Provide the [X, Y] coordinate of the cell's center where the given text is located.  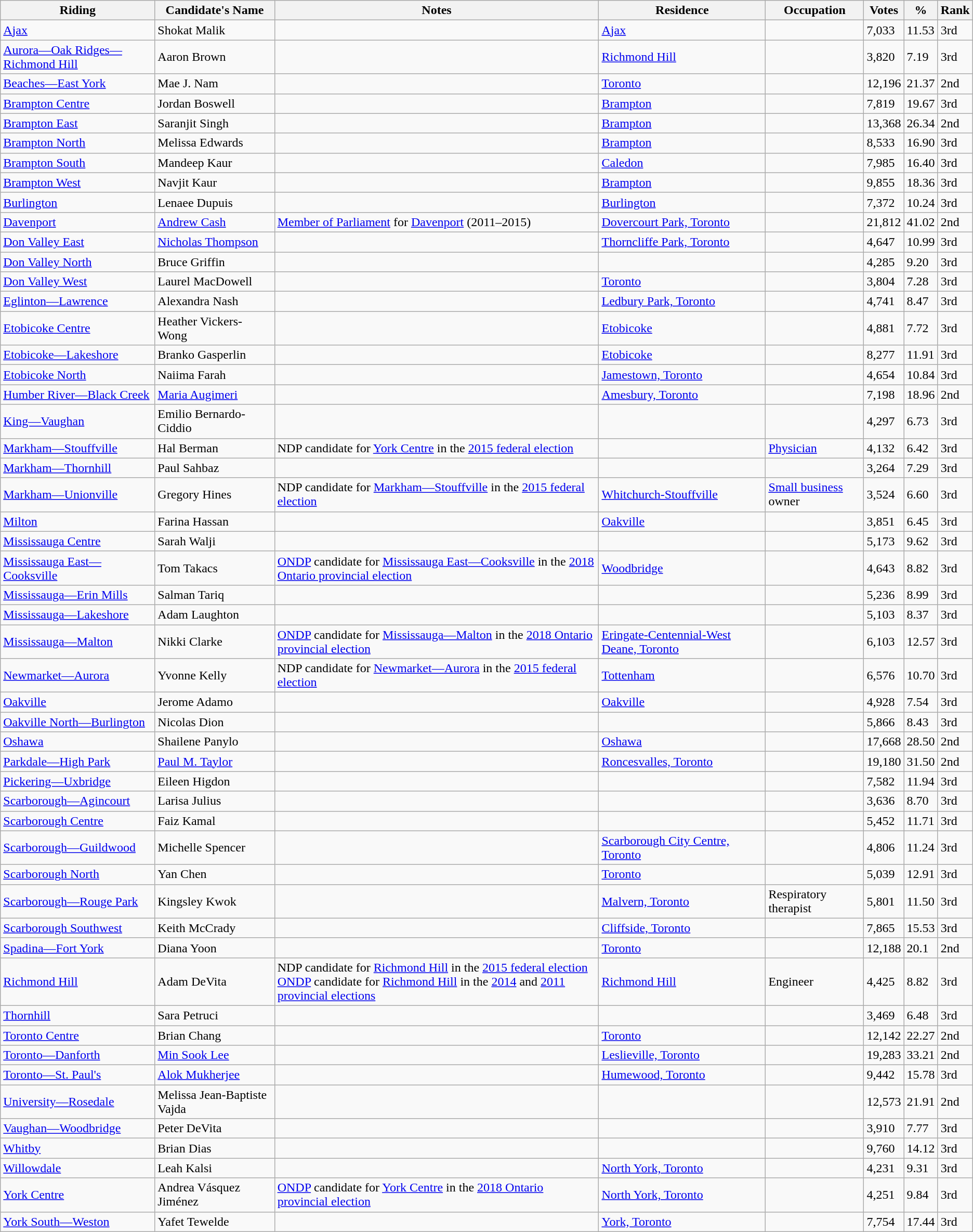
4,928 [884, 702]
Lenaee Dupuis [215, 202]
7.77 [921, 1129]
7,372 [884, 202]
31.50 [921, 762]
7.54 [921, 702]
Beaches—East York [78, 84]
Laurel MacDowell [215, 282]
Scarborough North [78, 874]
Naiima Farah [215, 375]
12,196 [884, 84]
8.37 [921, 614]
Occupation [815, 10]
Brampton West [78, 182]
9.20 [921, 261]
Jerome Adamo [215, 702]
17,668 [884, 742]
Faiz Kamal [215, 821]
6,576 [884, 676]
Eileen Higdon [215, 781]
Paul M. Taylor [215, 762]
12,573 [884, 1102]
Yafet Tewelde [215, 1222]
12.57 [921, 641]
Brian Chang [215, 1035]
Willowdale [78, 1168]
Toronto Centre [78, 1035]
7.28 [921, 282]
5,103 [884, 614]
4,231 [884, 1168]
4,647 [884, 242]
3,636 [884, 801]
Shokat Malik [215, 30]
Physician [815, 448]
Etobicoke North [78, 375]
5,039 [884, 874]
Bruce Griffin [215, 261]
Leah Kalsi [215, 1168]
Don Valley West [78, 282]
Eglinton—Lawrence [78, 302]
10.70 [921, 676]
12,188 [884, 948]
7,865 [884, 928]
Milton [78, 521]
Notes [437, 10]
10.24 [921, 202]
Yan Chen [215, 874]
Andrew Cash [215, 222]
Thorncliffe Park, Toronto [682, 242]
7,582 [884, 781]
Woodbridge [682, 568]
8.43 [921, 722]
Aaron Brown [215, 57]
3,851 [884, 521]
Whitby [78, 1148]
Scarborough Southwest [78, 928]
Toronto—St. Paul's [78, 1075]
Small business owner [815, 495]
Nikki Clarke [215, 641]
19,283 [884, 1055]
9,760 [884, 1148]
Newmarket—Aurora [78, 676]
Sarah Walji [215, 541]
Mississauga—Erin Mills [78, 595]
Dovercourt Park, Toronto [682, 222]
Caledon [682, 163]
York South—Weston [78, 1222]
Brampton Centre [78, 103]
8.47 [921, 302]
6.48 [921, 1015]
21.37 [921, 84]
5,173 [884, 541]
Etobicoke Centre [78, 329]
Branko Gasperlin [215, 355]
Gregory Hines [215, 495]
8.99 [921, 595]
Vaughan—Woodbridge [78, 1129]
Eringate-Centennial-West Deane, Toronto [682, 641]
Member of Parliament for Davenport (2011–2015) [437, 222]
Markham—Stouffville [78, 448]
University—Rosedale [78, 1102]
Mississauga—Lakeshore [78, 614]
Markham—Unionville [78, 495]
7.29 [921, 468]
NDP candidate for Richmond Hill in the 2015 federal election ONDP candidate for Richmond Hill in the 2014 and 2011 provincial elections [437, 981]
Don Valley East [78, 242]
Mandeep Kaur [215, 163]
Davenport [78, 222]
Cliffside, Toronto [682, 928]
4,881 [884, 329]
22.27 [921, 1035]
5,801 [884, 901]
ONDP candidate for York Centre in the 2018 Ontario provincial election [437, 1195]
3,264 [884, 468]
Nicolas Dion [215, 722]
Mississauga—Malton [78, 641]
Mississauga Centre [78, 541]
NDP candidate for Newmarket—Aurora in the 2015 federal election [437, 676]
41.02 [921, 222]
7,985 [884, 163]
Scarborough—Agincourt [78, 801]
Brampton South [78, 163]
Humber River—Black Creek [78, 395]
Navjit Kaur [215, 182]
Saranjit Singh [215, 123]
7,754 [884, 1222]
12,142 [884, 1035]
7,819 [884, 103]
NDP candidate for York Centre in the 2015 federal election [437, 448]
Jamestown, Toronto [682, 375]
10.84 [921, 375]
3,524 [884, 495]
10.99 [921, 242]
Heather Vickers-Wong [215, 329]
Tom Takacs [215, 568]
16.90 [921, 143]
Adam DeVita [215, 981]
14.12 [921, 1148]
Tottenham [682, 676]
Adam Laughton [215, 614]
4,425 [884, 981]
Alexandra Nash [215, 302]
20.1 [921, 948]
13,368 [884, 123]
King—Vaughan [78, 421]
Candidate's Name [215, 10]
21.91 [921, 1102]
15.78 [921, 1075]
4,654 [884, 375]
Peter DeVita [215, 1129]
Farina Hassan [215, 521]
21,812 [884, 222]
9.31 [921, 1168]
8.70 [921, 801]
Hal Berman [215, 448]
Malvern, Toronto [682, 901]
9,442 [884, 1075]
Markham—Thornhill [78, 468]
Votes [884, 10]
33.21 [921, 1055]
Whitchurch-Stouffville [682, 495]
3,820 [884, 57]
26.34 [921, 123]
7.19 [921, 57]
Brampton North [78, 143]
9.62 [921, 541]
Scarborough—Guildwood [78, 847]
9.84 [921, 1195]
12.91 [921, 874]
18.96 [921, 395]
Diana Yoon [215, 948]
Nicholas Thompson [215, 242]
5,452 [884, 821]
Scarborough Centre [78, 821]
Respiratory therapist [815, 901]
Amesbury, Toronto [682, 395]
Jordan Boswell [215, 103]
3,469 [884, 1015]
Leslieville, Toronto [682, 1055]
Scarborough City Centre, Toronto [682, 847]
28.50 [921, 742]
Michelle Spencer [215, 847]
Min Sook Lee [215, 1055]
15.53 [921, 928]
Spadina—Fort York [78, 948]
5,236 [884, 595]
6.42 [921, 448]
Oakville North—Burlington [78, 722]
8,277 [884, 355]
Rank [955, 10]
17.44 [921, 1222]
Alok Mukherjee [215, 1075]
Scarborough—Rouge Park [78, 901]
11.50 [921, 901]
Pickering—Uxbridge [78, 781]
4,806 [884, 847]
7.72 [921, 329]
Andrea Vásquez Jiménez [215, 1195]
Paul Sahbaz [215, 468]
Shailene Panylo [215, 742]
Keith McCrady [215, 928]
Mississauga East—Cooksville [78, 568]
York Centre [78, 1195]
Aurora—Oak Ridges—Richmond Hill [78, 57]
York, Toronto [682, 1222]
Ledbury Park, Toronto [682, 302]
Humewood, Toronto [682, 1075]
ONDP candidate for Mississauga East—Cooksville in the 2018 Ontario provincial election [437, 568]
6.60 [921, 495]
4,741 [884, 302]
7,033 [884, 30]
Mae J. Nam [215, 84]
4,251 [884, 1195]
5,866 [884, 722]
4,643 [884, 568]
Salman Tariq [215, 595]
Sara Petruci [215, 1015]
7,198 [884, 395]
Maria Augimeri [215, 395]
Brampton East [78, 123]
Yvonne Kelly [215, 676]
% [921, 10]
Kingsley Kwok [215, 901]
ONDP candidate for Mississauga—Malton in the 2018 Ontario provincial election [437, 641]
Roncesvalles, Toronto [682, 762]
Etobicoke—Lakeshore [78, 355]
19,180 [884, 762]
NDP candidate for Markham—Stouffville in the 2015 federal election [437, 495]
Emilio Bernardo-Ciddio [215, 421]
Don Valley North [78, 261]
4,297 [884, 421]
Larisa Julius [215, 801]
6,103 [884, 641]
Riding [78, 10]
4,285 [884, 261]
Melissa Edwards [215, 143]
19.67 [921, 103]
Melissa Jean-Baptiste Vajda [215, 1102]
Brian Dias [215, 1148]
Residence [682, 10]
3,910 [884, 1129]
8,533 [884, 143]
6.45 [921, 521]
4,132 [884, 448]
Engineer [815, 981]
6.73 [921, 421]
11.71 [921, 821]
Parkdale—High Park [78, 762]
Toronto—Danforth [78, 1055]
3,804 [884, 282]
11.24 [921, 847]
11.53 [921, 30]
18.36 [921, 182]
11.94 [921, 781]
9,855 [884, 182]
11.91 [921, 355]
Thornhill [78, 1015]
16.40 [921, 163]
